Locate the cell with the specified text and output its [x, y] center coordinate. 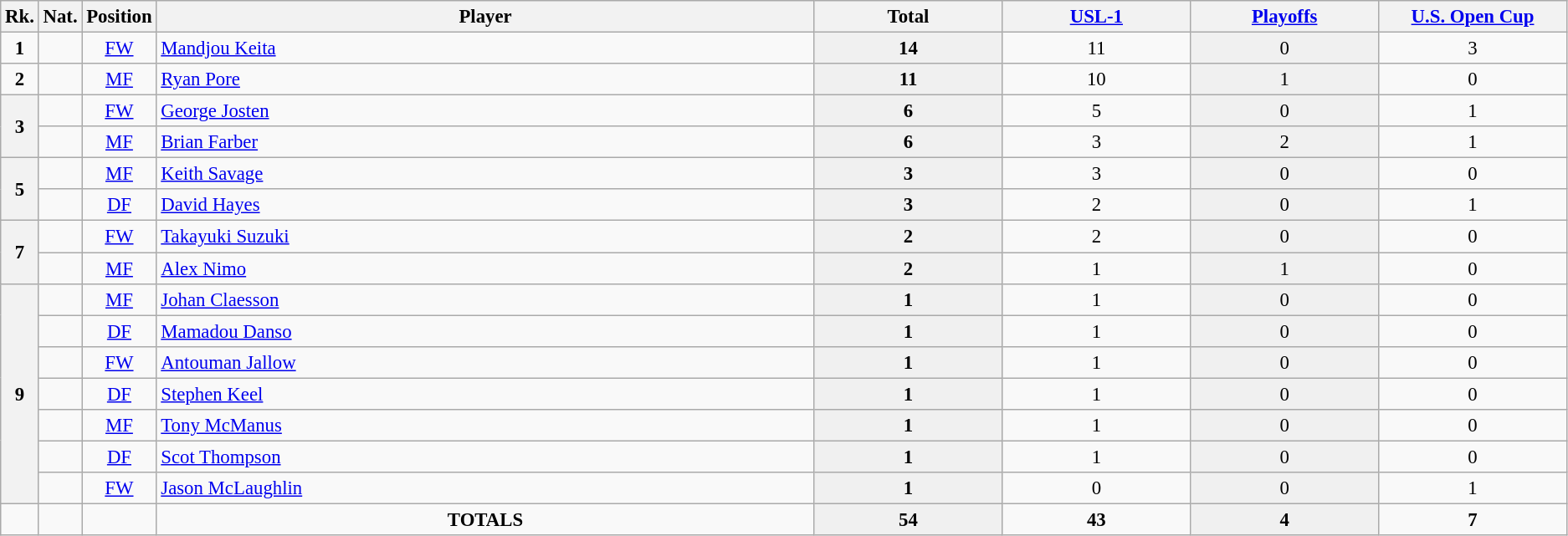
Antouman Jallow [485, 362]
Mamadou Danso [485, 331]
Takayuki Suzuki [485, 237]
Keith Savage [485, 174]
14 [909, 48]
Jason McLaughlin [485, 488]
Rk. [20, 17]
Scot Thompson [485, 457]
Nat. [60, 17]
Brian Farber [485, 142]
David Hayes [485, 205]
TOTALS [485, 519]
Mandjou Keita [485, 48]
9 [20, 393]
Johan Claesson [485, 299]
4 [1285, 519]
U.S. Open Cup [1473, 17]
George Josten [485, 111]
Ryan Pore [485, 79]
Total [909, 17]
43 [1096, 519]
Position [119, 17]
USL-1 [1096, 17]
Stephen Keel [485, 394]
Alex Nimo [485, 268]
10 [1096, 79]
Tony McManus [485, 426]
54 [909, 519]
Playoffs [1285, 17]
Player [485, 17]
